Detect which cell encompasses the target text, then output its [x, y] center coordinate. 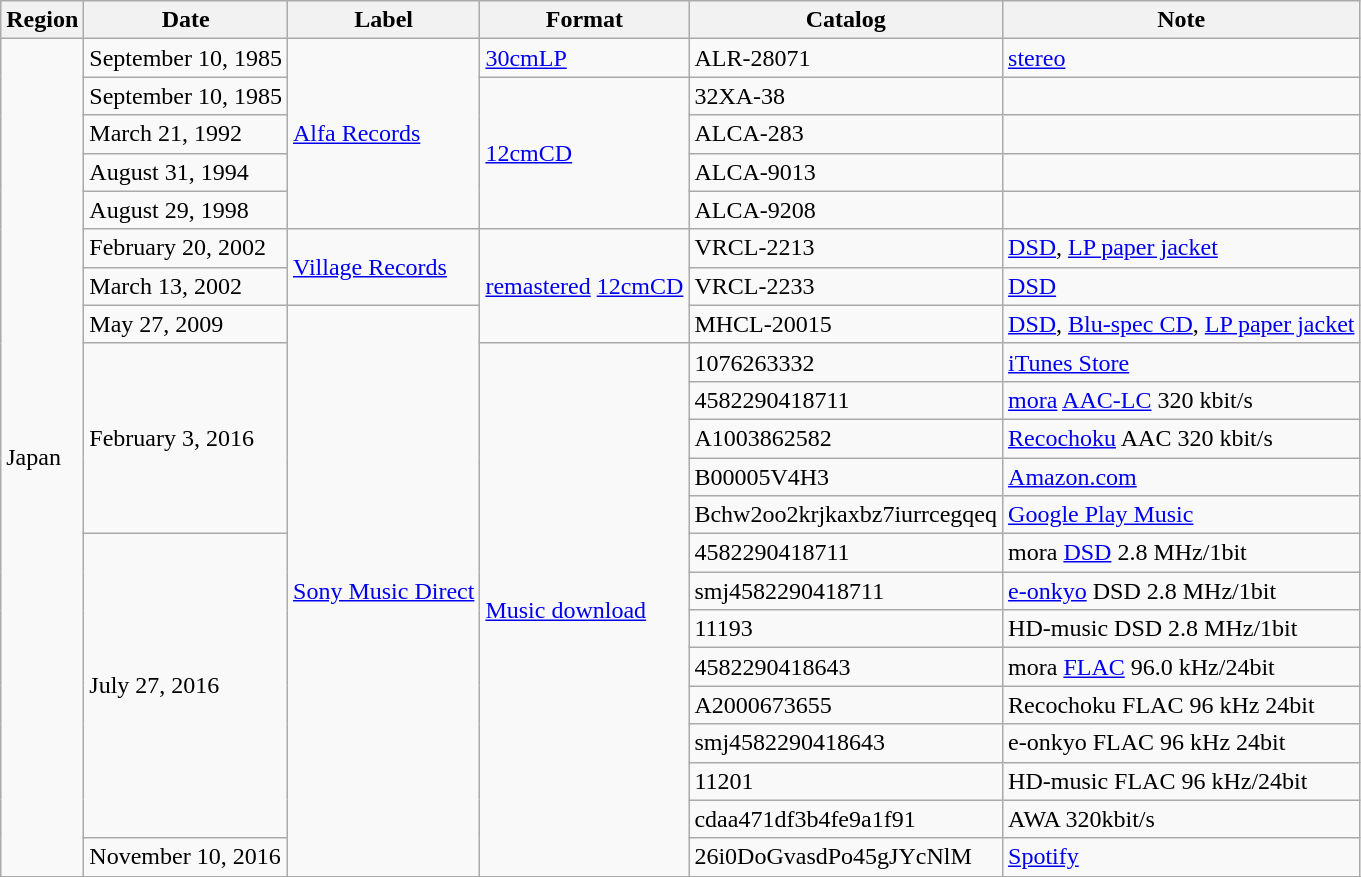
mora FLAC 96.0 kHz/24bit [1182, 667]
30cmLP [584, 58]
B00005V4H3 [846, 477]
March 21, 1992 [186, 134]
VRCL-2213 [846, 248]
Sony Music Direct [384, 590]
February 3, 2016 [186, 438]
Note [1182, 20]
Google Play Music [1182, 515]
smj4582290418643 [846, 743]
11201 [846, 781]
1076263332 [846, 362]
32XA-38 [846, 96]
Recochoku AAC 320 kbit/s [1182, 438]
smj4582290418711 [846, 591]
Village Records [384, 267]
ALCA-283 [846, 134]
Date [186, 20]
stereo [1182, 58]
Bchw2oo2krjkaxbz7iurrcegqeq [846, 515]
August 29, 1998 [186, 210]
August 31, 1994 [186, 172]
VRCL-2233 [846, 286]
Label [384, 20]
cdaa471df3b4fe9a1f91 [846, 819]
ALR-28071 [846, 58]
DSD [1182, 286]
Spotify [1182, 857]
July 27, 2016 [186, 686]
March 13, 2002 [186, 286]
Alfa Records [384, 134]
Amazon.com [1182, 477]
ALCA-9208 [846, 210]
HD-music FLAC 96 kHz/24bit [1182, 781]
November 10, 2016 [186, 857]
A2000673655 [846, 705]
Japan [42, 458]
MHCL-20015 [846, 324]
ALCA-9013 [846, 172]
AWA 320kbit/s [1182, 819]
Region [42, 20]
mora DSD 2.8 MHz/1bit [1182, 553]
12cmCD [584, 153]
May 27, 2009 [186, 324]
iTunes Store [1182, 362]
e-onkyo DSD 2.8 MHz/1bit [1182, 591]
DSD, Blu-spec CD, LP paper jacket [1182, 324]
11193 [846, 629]
26i0DoGvasdPo45gJYcNlM [846, 857]
4582290418643 [846, 667]
Catalog [846, 20]
Format [584, 20]
A1003862582 [846, 438]
DSD, LP paper jacket [1182, 248]
Music download [584, 610]
remastered 12cmCD [584, 286]
February 20, 2002 [186, 248]
HD-music DSD 2.8 MHz/1bit [1182, 629]
mora AAC-LC 320 kbit/s [1182, 400]
e-onkyo FLAC 96 kHz 24bit [1182, 743]
Recochoku FLAC 96 kHz 24bit [1182, 705]
